Output the (X, Y) coordinate of the center of the cell containing the given text.  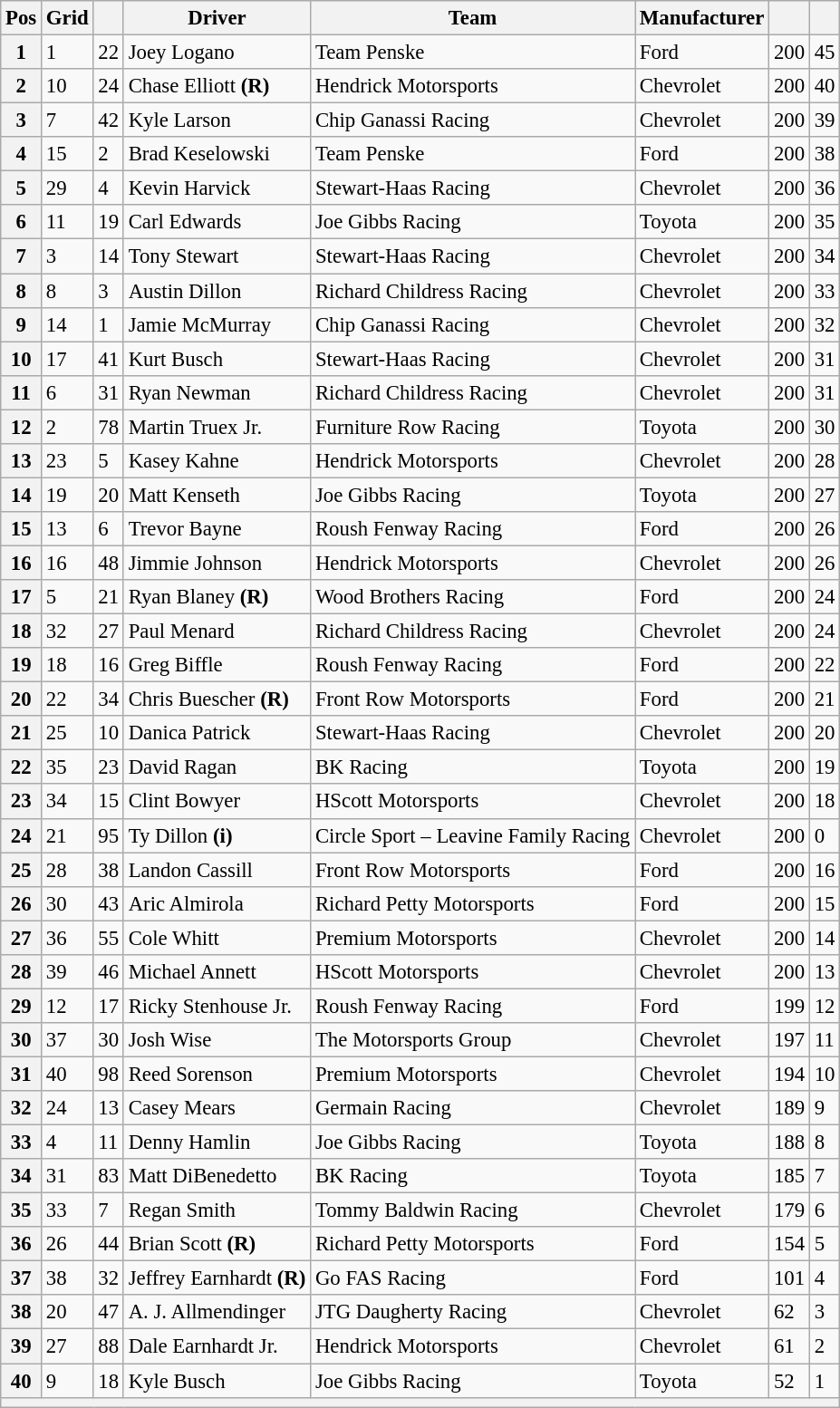
Jeffrey Earnhardt (R) (217, 1278)
Michael Annett (217, 972)
Grid (67, 18)
43 (109, 903)
197 (790, 1040)
Brian Scott (R) (217, 1244)
Tony Stewart (217, 256)
188 (790, 1143)
Carl Edwards (217, 222)
78 (109, 427)
Dale Earnhardt Jr. (217, 1346)
Joey Logano (217, 53)
David Ragan (217, 767)
48 (109, 563)
52 (790, 1381)
Tommy Baldwin Racing (473, 1210)
101 (790, 1278)
Jimmie Johnson (217, 563)
Kyle Busch (217, 1381)
Team (473, 18)
Josh Wise (217, 1040)
62 (790, 1313)
Ricky Stenhouse Jr. (217, 1006)
Jamie McMurray (217, 324)
Go FAS Racing (473, 1278)
199 (790, 1006)
41 (109, 359)
Trevor Bayne (217, 529)
Wood Brothers Racing (473, 597)
Matt Kenseth (217, 495)
42 (109, 121)
Regan Smith (217, 1210)
194 (790, 1074)
95 (109, 835)
Manufacturer (702, 18)
Furniture Row Racing (473, 427)
Ty Dillon (i) (217, 835)
Ryan Blaney (R) (217, 597)
55 (109, 938)
Aric Almirola (217, 903)
Landon Cassill (217, 870)
46 (109, 972)
Brad Keselowski (217, 154)
45 (825, 53)
47 (109, 1313)
Kasey Kahne (217, 461)
98 (109, 1074)
61 (790, 1346)
154 (790, 1244)
A. J. Allmendinger (217, 1313)
Chase Elliott (R) (217, 86)
Driver (217, 18)
0 (825, 835)
Casey Mears (217, 1108)
179 (790, 1210)
JTG Daugherty Racing (473, 1313)
185 (790, 1176)
Denny Hamlin (217, 1143)
Pos (22, 18)
Clint Bowyer (217, 802)
Kyle Larson (217, 121)
Chris Buescher (R) (217, 699)
Cole Whitt (217, 938)
Reed Sorenson (217, 1074)
Martin Truex Jr. (217, 427)
189 (790, 1108)
Austin Dillon (217, 291)
Circle Sport – Leavine Family Racing (473, 835)
Matt DiBenedetto (217, 1176)
Paul Menard (217, 632)
Kevin Harvick (217, 188)
Danica Patrick (217, 733)
88 (109, 1346)
Ryan Newman (217, 392)
Kurt Busch (217, 359)
44 (109, 1244)
Greg Biffle (217, 665)
Germain Racing (473, 1108)
83 (109, 1176)
The Motorsports Group (473, 1040)
